Return (X, Y) of the center of cell containing provided text 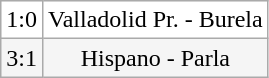
1:0 (22, 20)
3:1 (22, 58)
Hispano - Parla (155, 58)
Valladolid Pr. - Burela (155, 20)
